Capture the cell that displays the provided text and extract its (X, Y) central coordinate. 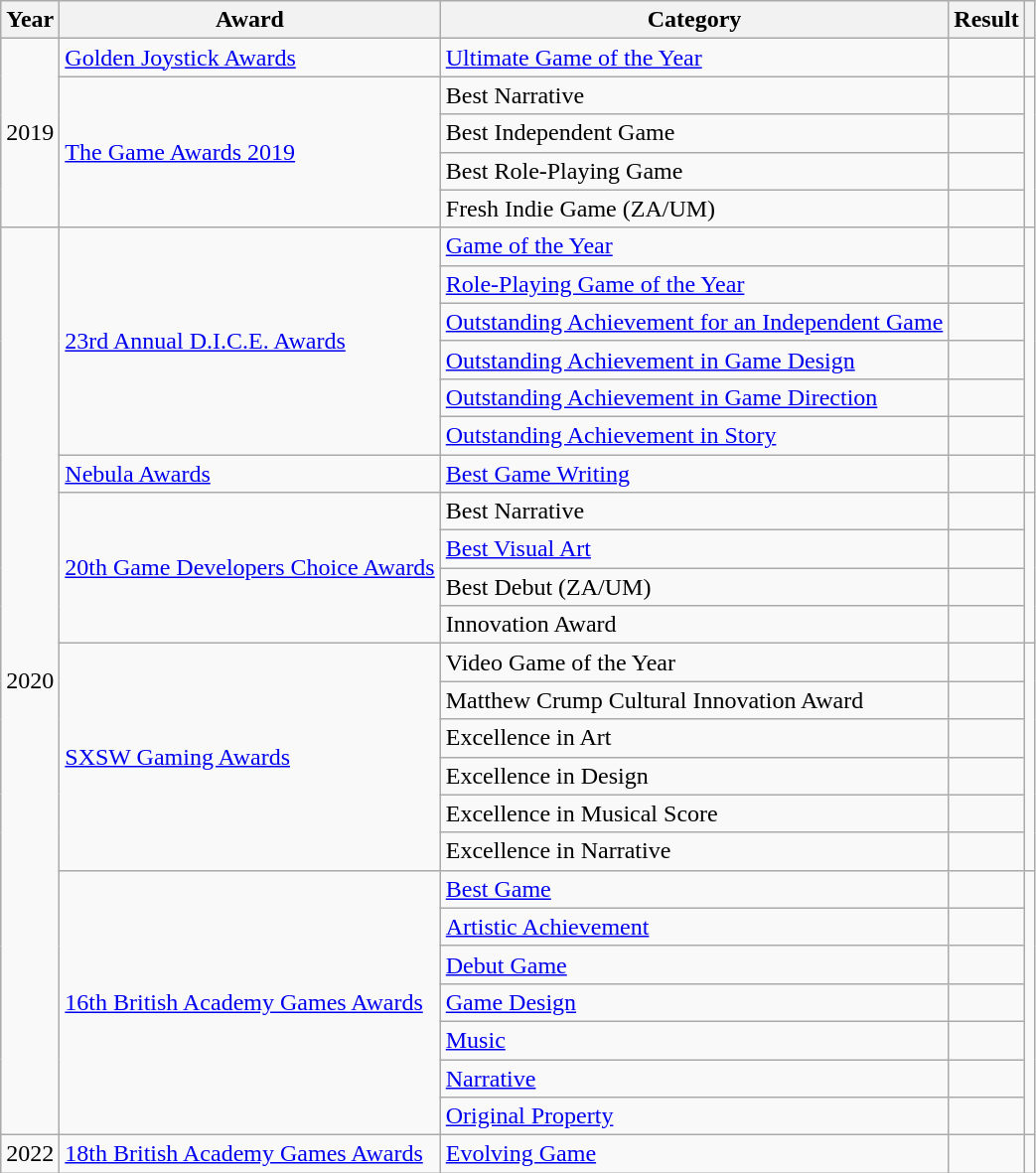
Narrative (694, 1078)
Original Property (694, 1116)
Role-Playing Game of the Year (694, 284)
Year (30, 20)
Outstanding Achievement in Game Design (694, 360)
The Game Awards 2019 (250, 152)
SXSW Gaming Awards (250, 757)
16th British Academy Games Awards (250, 1002)
Evolving Game (694, 1154)
Game of the Year (694, 246)
Debut Game (694, 964)
Matthew Crump Cultural Innovation Award (694, 700)
Best Game (694, 889)
Best Debut (ZA/UM) (694, 587)
Fresh Indie Game (ZA/UM) (694, 209)
Golden Joystick Awards (250, 58)
Excellence in Musical Score (694, 813)
23rd Annual D.I.C.E. Awards (250, 341)
Excellence in Design (694, 776)
Ultimate Game of the Year (694, 58)
Best Game Writing (694, 474)
Result (986, 20)
Excellence in Narrative (694, 851)
Outstanding Achievement in Game Direction (694, 397)
Music (694, 1040)
Nebula Awards (250, 474)
20th Game Developers Choice Awards (250, 568)
Outstanding Achievement for an Independent Game (694, 322)
Outstanding Achievement in Story (694, 435)
Video Game of the Year (694, 662)
Game Design (694, 1002)
18th British Academy Games Awards (250, 1154)
2019 (30, 133)
Category (694, 20)
2022 (30, 1154)
2020 (30, 681)
Best Independent Game (694, 133)
Artistic Achievement (694, 927)
Award (250, 20)
Best Role-Playing Game (694, 171)
Best Visual Art (694, 549)
Excellence in Art (694, 738)
Innovation Award (694, 625)
